Return (X, Y) of the center of cell containing provided text 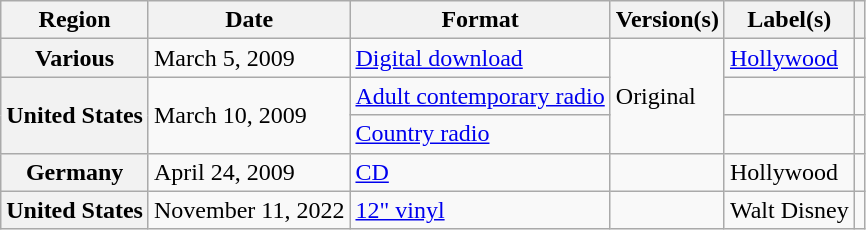
Germany (75, 172)
Various (75, 58)
Walt Disney (789, 210)
Original (667, 96)
Label(s) (789, 20)
April 24, 2009 (248, 172)
12" vinyl (480, 210)
Country radio (480, 134)
March 10, 2009 (248, 115)
Format (480, 20)
March 5, 2009 (248, 58)
November 11, 2022 (248, 210)
Region (75, 20)
Version(s) (667, 20)
CD (480, 172)
Digital download (480, 58)
Date (248, 20)
Adult contemporary radio (480, 96)
